Pinpoint the cell where the given text exists, returning its [x, y] midpoint coordinate. 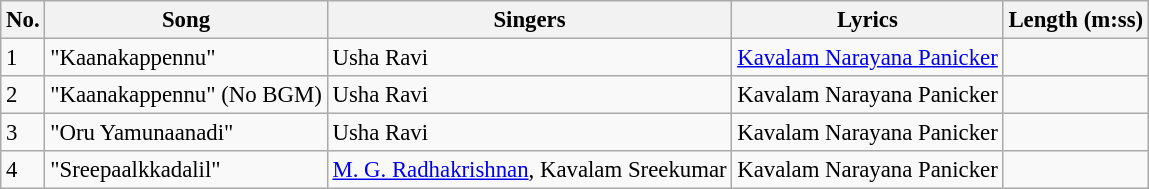
M. G. Radhakrishnan, Kavalam Sreekumar [530, 170]
3 [23, 133]
"Oru Yamunaanadi" [186, 133]
Lyrics [868, 20]
"Kaanakappennu" [186, 58]
Length (m:ss) [1076, 20]
Singers [530, 20]
"Sreepaalkkadalil" [186, 170]
1 [23, 58]
4 [23, 170]
"Kaanakappennu" (No BGM) [186, 95]
Song [186, 20]
No. [23, 20]
2 [23, 95]
